Search for the cell housing the specified text and yield its [x, y] center coordinate. 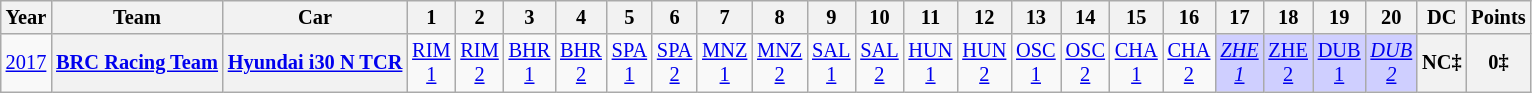
RIM2 [479, 63]
SAL1 [831, 63]
HUN2 [984, 63]
18 [1288, 17]
BHR1 [530, 63]
9 [831, 17]
10 [879, 17]
15 [1136, 17]
RIM1 [431, 63]
0‡ [1498, 63]
DC [1442, 17]
ZHE1 [1239, 63]
11 [931, 17]
Car [315, 17]
CHA1 [1136, 63]
MNZ2 [780, 63]
Hyundai i30 N TCR [315, 63]
20 [1392, 17]
6 [674, 17]
OSC1 [1036, 63]
OSC2 [1086, 63]
1 [431, 17]
2 [479, 17]
DUB1 [1340, 63]
ZHE2 [1288, 63]
7 [724, 17]
SAL2 [879, 63]
HUN1 [931, 63]
2017 [26, 63]
CHA2 [1190, 63]
3 [530, 17]
BHR2 [581, 63]
Points [1498, 17]
16 [1190, 17]
SPA2 [674, 63]
4 [581, 17]
13 [1036, 17]
19 [1340, 17]
8 [780, 17]
14 [1086, 17]
17 [1239, 17]
Team [137, 17]
Year [26, 17]
12 [984, 17]
5 [630, 17]
NC‡ [1442, 63]
MNZ1 [724, 63]
SPA1 [630, 63]
BRC Racing Team [137, 63]
DUB2 [1392, 63]
